Detect which cell encompasses the target text, then output its (x, y) center coordinate. 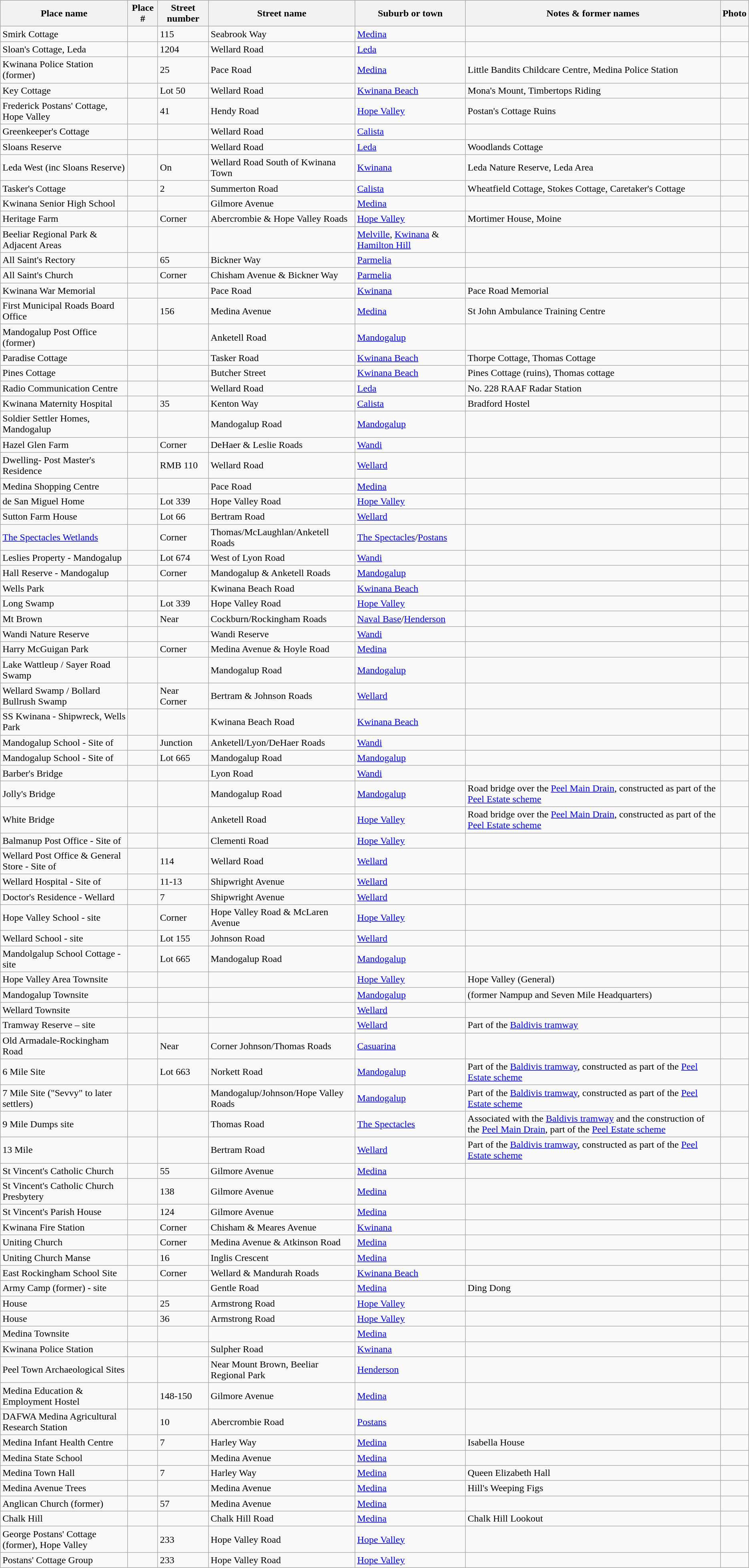
156 (183, 311)
Little Bandits Childcare Centre, Medina Police Station (593, 70)
West of Lyon Road (282, 558)
Kwinana Police Station (former) (64, 70)
Associated with the Baldivis tramway and the construction of the Peel Main Drain, part of the Peel Estate scheme (593, 1124)
Summerton Road (282, 188)
St Vincent's Catholic Church (64, 1171)
Wellard & Mandurah Roads (282, 1273)
Wellard Townsite (64, 1010)
Sloan's Cottage, Leda (64, 49)
Hazel Glen Farm (64, 445)
Wellard Swamp / Bollard Bullrush Swamp (64, 696)
Mandogalup & Anketell Roads (282, 573)
Norkett Road (282, 1072)
Smirk Cottage (64, 34)
Chalk Hill (64, 1519)
Street number (183, 14)
11-13 (183, 882)
Wellard Post Office & General Store - Site of (64, 861)
Corner Johnson/Thomas Roads (282, 1046)
Pines Cottage (ruins), Thomas cottage (593, 373)
Bertram & Johnson Roads (282, 696)
Clementi Road (282, 840)
9 Mile Dumps site (64, 1124)
Cockburn/Rockingham Roads (282, 619)
Junction (183, 743)
George Postans' Cottage (former), Hope Valley (64, 1540)
Casuarina (410, 1046)
Photo (735, 14)
Kwinana Fire Station (64, 1227)
Old Armadale-Rockingham Road (64, 1046)
Butcher Street (282, 373)
East Rockingham School Site (64, 1273)
148-150 (183, 1395)
Wandi Nature Reserve (64, 634)
65 (183, 260)
Medina Townsite (64, 1334)
Mandogalup Townsite (64, 995)
The Spectacles Wetlands (64, 537)
Suburb or town (410, 14)
Anglican Church (former) (64, 1504)
7 Mile Site ("Sevvy" to later settlers) (64, 1098)
Thomas/McLaughlan/Anketell Roads (282, 537)
Hall Reserve - Mandogalup (64, 573)
Mona's Mount, Timbertops Riding (593, 90)
Postans' Cottage Group (64, 1560)
SS Kwinana - Shipwreck, Wells Park (64, 722)
Kwinana Maternity Hospital (64, 404)
55 (183, 1171)
114 (183, 861)
Lot 66 (183, 516)
Medina Education & Employment Hostel (64, 1395)
Uniting Church (64, 1243)
Hendy Road (282, 111)
Isabella House (593, 1442)
57 (183, 1504)
The Spectacles/Postans (410, 537)
Paradise Cottage (64, 358)
36 (183, 1319)
Medina Town Hall (64, 1473)
Leslies Property - Mandogalup (64, 558)
Heritage Farm (64, 219)
Tasker's Cottage (64, 188)
Lot 155 (183, 938)
Kwinana War Memorial (64, 291)
de San Miguel Home (64, 501)
Uniting Church Manse (64, 1258)
6 Mile Site (64, 1072)
Sulpher Road (282, 1349)
Anketell/Lyon/DeHaer Roads (282, 743)
Jolly's Bridge (64, 793)
Hope Valley Road & McLaren Avenue (282, 918)
Army Camp (former) - site (64, 1288)
Near Mount Brown, Beeliar Regional Park (282, 1370)
Beeliar Regional Park & Adjacent Areas (64, 239)
Gentle Road (282, 1288)
Ding Dong (593, 1288)
Kwinana Police Station (64, 1349)
Pines Cottage (64, 373)
St Vincent's Catholic Church Presbytery (64, 1191)
Medina State School (64, 1458)
First Municipal Roads Board Office (64, 311)
Near Corner (183, 696)
Chisham Avenue & Bickner Way (282, 275)
Barber's Bridge (64, 773)
Medina Avenue & Atkinson Road (282, 1243)
Balmanup Post Office - Site of (64, 840)
Sloans Reserve (64, 147)
Greenkeeper's Cottage (64, 132)
13 Mile (64, 1150)
Tramway Reserve – site (64, 1025)
16 (183, 1258)
Harry McGuigan Park (64, 649)
Lot 674 (183, 558)
Mandolgalup School Cottage - site (64, 959)
41 (183, 111)
St Vincent's Parish House (64, 1212)
Naval Base/Henderson (410, 619)
Street name (282, 14)
Melville, Kwinana & Hamilton Hill (410, 239)
2 (183, 188)
Hope Valley Area Townsite (64, 980)
St John Ambulance Training Centre (593, 311)
Postans (410, 1422)
Lot 50 (183, 90)
Johnson Road (282, 938)
Postan's Cottage Ruins (593, 111)
All Saint's Church (64, 275)
Wells Park (64, 588)
Mandogalup Post Office (former) (64, 337)
DeHaer & Leslie Roads (282, 445)
RMB 110 (183, 465)
Peel Town Archaeological Sites (64, 1370)
Leda Nature Reserve, Leda Area (593, 167)
Wellard Road South of Kwinana Town (282, 167)
All Saint's Rectory (64, 260)
Part of the Baldivis tramway (593, 1025)
Tasker Road (282, 358)
Key Cottage (64, 90)
1204 (183, 49)
Medina Infant Health Centre (64, 1442)
Lyon Road (282, 773)
Chalk Hill Road (282, 1519)
10 (183, 1422)
Place name (64, 14)
Sutton Farm House (64, 516)
Mandogalup/Johnson/Hope Valley Roads (282, 1098)
Medina Avenue Trees (64, 1488)
Wheatfield Cottage, Stokes Cottage, Caretaker's Cottage (593, 188)
No. 228 RAAF Radar Station (593, 388)
Abercrombie & Hope Valley Roads (282, 219)
Hope Valley School - site (64, 918)
Hope Valley (General) (593, 980)
Inglis Crescent (282, 1258)
Queen Elizabeth Hall (593, 1473)
138 (183, 1191)
Soldier Settler Homes, Mandogalup (64, 424)
Abercrombie Road (282, 1422)
(former Nampup and Seven Mile Headquarters) (593, 995)
Bradford Hostel (593, 404)
Chisham & Meares Avenue (282, 1227)
Leda West (inc Sloans Reserve) (64, 167)
Medina Avenue & Hoyle Road (282, 649)
Hill's Weeping Figs (593, 1488)
On (183, 167)
White Bridge (64, 820)
The Spectacles (410, 1124)
Frederick Postans' Cottage, Hope Valley (64, 111)
115 (183, 34)
Mortimer House, Moine (593, 219)
Chalk Hill Lookout (593, 1519)
Lot 663 (183, 1072)
Henderson (410, 1370)
Doctor's Residence - Wellard (64, 897)
35 (183, 404)
Seabrook Way (282, 34)
Radio Communication Centre (64, 388)
Kwinana Senior High School (64, 203)
Thomas Road (282, 1124)
Pace Road Memorial (593, 291)
Woodlands Cottage (593, 147)
124 (183, 1212)
Mt Brown (64, 619)
Wellard School - site (64, 938)
Long Swamp (64, 604)
Bickner Way (282, 260)
Wandi Reserve (282, 634)
Dwelling- Post Master's Residence (64, 465)
Wellard Hospital - Site of (64, 882)
Thorpe Cottage, Thomas Cottage (593, 358)
Kenton Way (282, 404)
Notes & former names (593, 14)
Medina Shopping Centre (64, 486)
Place # (142, 14)
DAFWA Medina Agricultural Research Station (64, 1422)
Lake Wattleup / Sayer Road Swamp (64, 670)
